From the cell containing the given text, extract its center point as (x, y) coordinate. 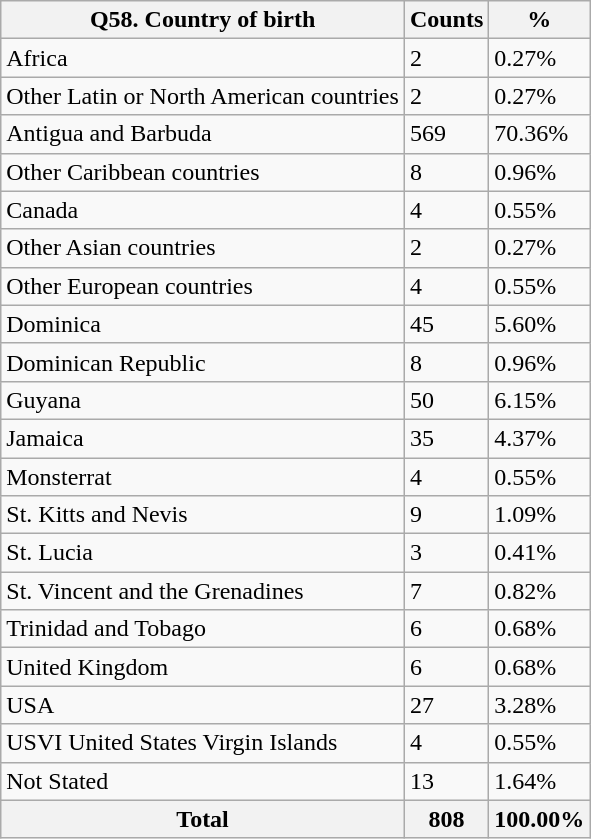
Other Asian countries (203, 248)
St. Vincent and the Grenadines (203, 591)
Other Latin or North American countries (203, 96)
Dominican Republic (203, 362)
USVI United States Virgin Islands (203, 743)
50 (446, 400)
1.64% (540, 781)
Antigua and Barbuda (203, 134)
United Kingdom (203, 667)
569 (446, 134)
1.09% (540, 515)
45 (446, 324)
27 (446, 705)
0.41% (540, 553)
Trinidad and Tobago (203, 629)
70.36% (540, 134)
Other European countries (203, 286)
9 (446, 515)
13 (446, 781)
35 (446, 438)
6.15% (540, 400)
Africa (203, 58)
5.60% (540, 324)
St. Lucia (203, 553)
USA (203, 705)
Dominica (203, 324)
Not Stated (203, 781)
Counts (446, 20)
0.82% (540, 591)
Jamaica (203, 438)
3.28% (540, 705)
Q58. Country of birth (203, 20)
100.00% (540, 819)
808 (446, 819)
3 (446, 553)
Total (203, 819)
4.37% (540, 438)
Other Caribbean countries (203, 172)
Guyana (203, 400)
Canada (203, 210)
St. Kitts and Nevis (203, 515)
% (540, 20)
Monsterrat (203, 477)
7 (446, 591)
